Search for the cell housing the specified text and yield its [x, y] center coordinate. 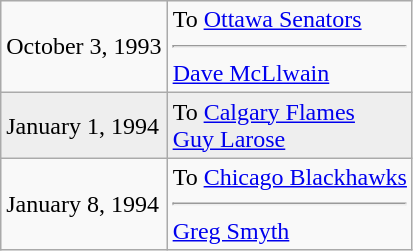
To Calgary Flames Guy Larose [290, 126]
To Chicago BlackhawksGreg Smyth [290, 204]
January 1, 1994 [84, 126]
To Ottawa SenatorsDave McLlwain [290, 47]
January 8, 1994 [84, 204]
October 3, 1993 [84, 47]
